Locate the cell with the specified text and output its (x, y) center coordinate. 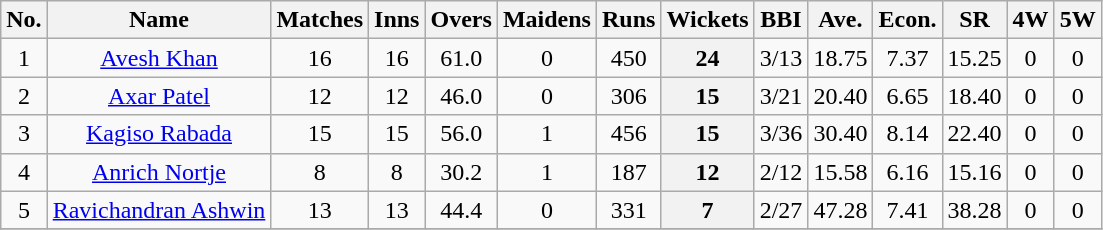
56.0 (461, 134)
Runs (628, 20)
Avesh Khan (159, 58)
44.4 (461, 210)
15.25 (974, 58)
5W (1078, 20)
Overs (461, 20)
2 (24, 96)
18.40 (974, 96)
331 (628, 210)
8.14 (908, 134)
24 (708, 58)
61.0 (461, 58)
6.16 (908, 172)
5 (24, 210)
Ravichandran Ashwin (159, 210)
22.40 (974, 134)
15.58 (840, 172)
7.41 (908, 210)
4W (1030, 20)
Name (159, 20)
20.40 (840, 96)
Anrich Nortje (159, 172)
3 (24, 134)
2/27 (781, 210)
6.65 (908, 96)
4 (24, 172)
306 (628, 96)
Maidens (546, 20)
3/21 (781, 96)
450 (628, 58)
38.28 (974, 210)
Econ. (908, 20)
No. (24, 20)
7 (708, 210)
456 (628, 134)
46.0 (461, 96)
47.28 (840, 210)
Wickets (708, 20)
7.37 (908, 58)
BBI (781, 20)
Kagiso Rabada (159, 134)
30.40 (840, 134)
Ave. (840, 20)
18.75 (840, 58)
2/12 (781, 172)
30.2 (461, 172)
Matches (320, 20)
3/13 (781, 58)
Inns (397, 20)
15.16 (974, 172)
Axar Patel (159, 96)
3/36 (781, 134)
SR (974, 20)
187 (628, 172)
